Determine the [X, Y] coordinate at the center of the cell enclosing the given text.  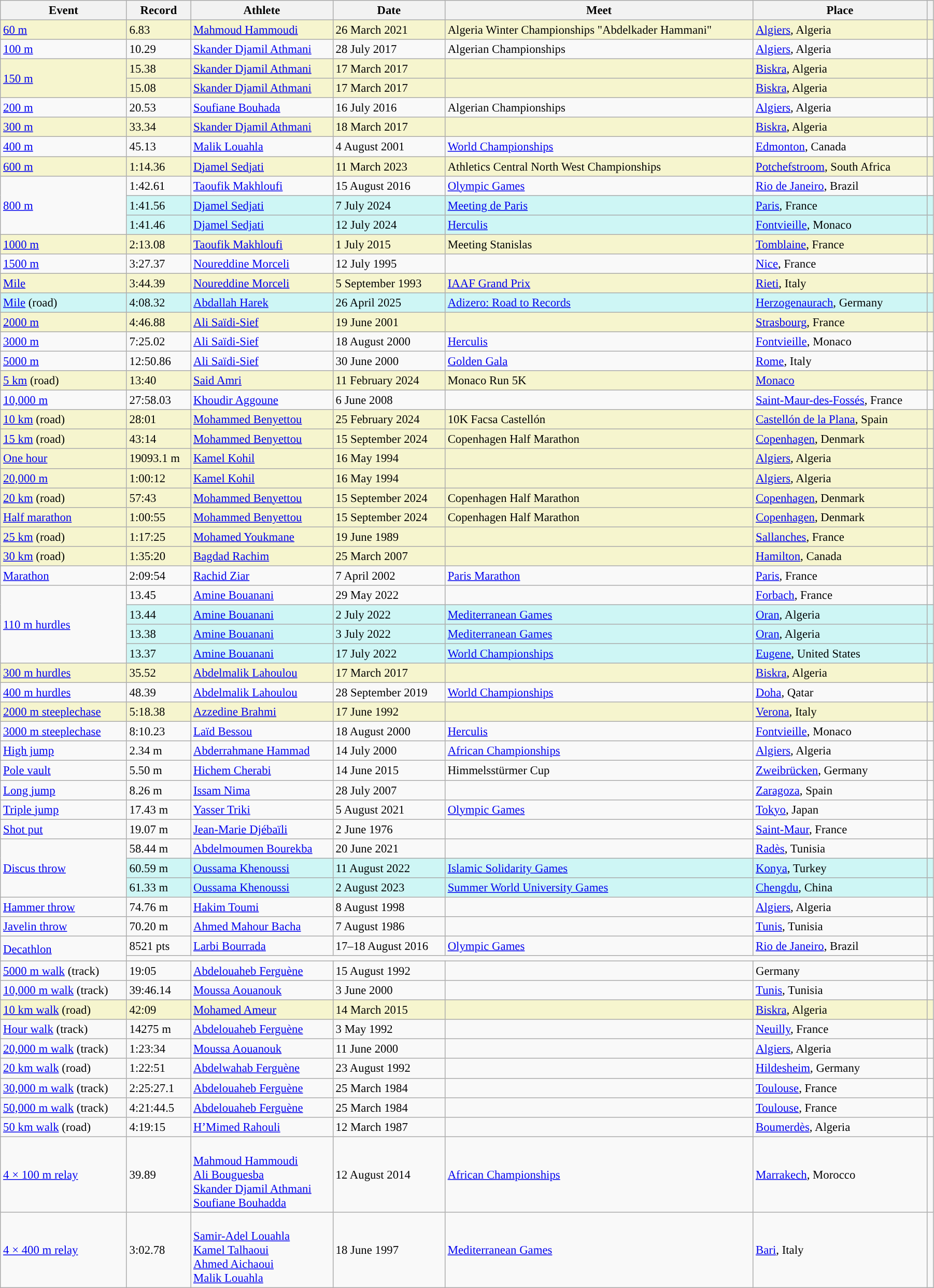
11 June 2000 [389, 1049]
Samir-Adel LouahlaKamel TalhaouiAhmed AichaouiMalik Louahla [262, 1250]
5.50 m [159, 771]
10 km (road) [63, 419]
Date [389, 10]
14 June 2015 [389, 771]
Marathon [63, 576]
Hildesheim, Germany [840, 1069]
12 March 1987 [389, 1127]
Radès, Tunisia [840, 848]
39:46.14 [159, 990]
Saint-Maur, France [840, 829]
Zweibrücken, Germany [840, 771]
Hichem Cherabi [262, 771]
6 June 2008 [389, 400]
Verona, Italy [840, 712]
2 June 1976 [389, 829]
Tomblaine, France [840, 244]
Said Amri [262, 381]
4:46.88 [159, 322]
19:05 [159, 971]
43:14 [159, 439]
13.45 [159, 595]
Meeting Stanislas [599, 244]
Javelin throw [63, 927]
Nice, France [840, 264]
3 July 2022 [389, 634]
Saint-Maur-des-Fossés, France [840, 400]
400 m [63, 147]
12 July 2024 [389, 225]
57:43 [159, 498]
15 August 1992 [389, 971]
45.13 [159, 147]
5 September 1993 [389, 283]
H’Mimed Rahouli [262, 1127]
200 m [63, 108]
29 May 2022 [389, 595]
Mahmoud HammoudiAli BouguesbaSkander Djamil AthmaniSoufiane Bouhadda [262, 1174]
5 km (road) [63, 381]
61.33 m [159, 888]
11 February 2024 [389, 381]
High jump [63, 751]
74.76 m [159, 907]
Azzedine Brahmi [262, 712]
Meet [599, 10]
Decathlon [63, 948]
Eugene, United States [840, 654]
Abdallah Harek [262, 303]
13.37 [159, 654]
3000 m steeplechase [63, 732]
28:01 [159, 419]
10K Facsa Castellón [599, 419]
Summer World University Games [599, 888]
Abdelwahab Ferguène [262, 1069]
Boumerdès, Algeria [840, 1127]
18 June 1997 [389, 1250]
17 July 2022 [389, 654]
Abdelmoumen Bourekba [262, 848]
Athletics Central North West Championships [599, 166]
Algeria Winter Championships "Abdelkader Hammani" [599, 30]
19 June 1989 [389, 537]
15.08 [159, 88]
19 June 2001 [389, 322]
16 July 2016 [389, 108]
4:21:44.5 [159, 1108]
One hour [63, 459]
1:00:12 [159, 478]
Record [159, 10]
Place [840, 10]
Half marathon [63, 517]
1:41.56 [159, 205]
8:10.23 [159, 732]
42:09 [159, 1010]
10,000 m [63, 400]
30,000 m walk (track) [63, 1088]
4:08.32 [159, 303]
Strasbourg, France [840, 322]
25 March 2007 [389, 556]
Marrakech, Morocco [840, 1174]
25 February 2024 [389, 419]
Rachid Ziar [262, 576]
19093.1 m [159, 459]
6.83 [159, 30]
Yasser Triki [262, 809]
800 m [63, 205]
Soufiane Bouhada [262, 108]
Long jump [63, 790]
Castellón de la Plana, Spain [840, 419]
Rome, Italy [840, 361]
15 August 2016 [389, 186]
19.07 m [159, 829]
Germany [840, 971]
2 July 2022 [389, 614]
60 m [63, 30]
2 August 2023 [389, 888]
Pole vault [63, 771]
Islamic Solidarity Games [599, 868]
70.20 m [159, 927]
33.34 [159, 127]
28 July 2017 [389, 49]
20 km (road) [63, 498]
4 × 100 m relay [63, 1174]
Laïd Bessou [262, 732]
10 km walk (road) [63, 1010]
Forbach, France [840, 595]
13.38 [159, 634]
5:18.38 [159, 712]
4:19:15 [159, 1127]
Sallanches, France [840, 537]
Malik Louahla [262, 147]
11 March 2023 [389, 166]
110 m hurdles [63, 624]
1 July 2015 [389, 244]
Mohamed Ameur [262, 1010]
23 August 1992 [389, 1069]
3:44.39 [159, 283]
14 March 2015 [389, 1010]
Event [63, 10]
17–18 August 2016 [389, 946]
400 m hurdles [63, 693]
20.53 [159, 108]
8.26 m [159, 790]
4 August 2001 [389, 147]
Monaco [840, 381]
4 × 400 m relay [63, 1250]
2000 m [63, 322]
Hammer throw [63, 907]
30 June 2000 [389, 361]
7 April 2002 [389, 576]
26 April 2025 [389, 303]
27:58.03 [159, 400]
Mohamed Youkmane [262, 537]
Adizero: Road to Records [599, 303]
2:09:54 [159, 576]
300 m [63, 127]
Mahmoud Hammoudi [262, 30]
600 m [63, 166]
Discus throw [63, 868]
3000 m [63, 342]
Zaragoza, Spain [840, 790]
58.44 m [159, 848]
1:42.61 [159, 186]
IAAF Grand Prix [599, 283]
30 km (road) [63, 556]
7 July 2024 [389, 205]
Himmelsstürmer Cup [599, 771]
5 August 2021 [389, 809]
Edmonton, Canada [840, 147]
11 August 2022 [389, 868]
7 August 1986 [389, 927]
Athlete [262, 10]
1:00:55 [159, 517]
150 m [63, 79]
10,000 m walk (track) [63, 990]
10.29 [159, 49]
Hamilton, Canada [840, 556]
Hakim Toumi [262, 907]
26 March 2021 [389, 30]
12 August 2014 [389, 1174]
Paris Marathon [599, 576]
25 km (road) [63, 537]
15 km (road) [63, 439]
13:40 [159, 381]
2:25:27.1 [159, 1088]
14275 m [159, 1029]
3 May 1992 [389, 1029]
Mile [63, 283]
28 July 2007 [389, 790]
17.43 m [159, 809]
50 km walk (road) [63, 1127]
14 July 2000 [389, 751]
17 June 1992 [389, 712]
Monaco Run 5K [599, 381]
Chengdu, China [840, 888]
50,000 m walk (track) [63, 1108]
1:23:34 [159, 1049]
39.89 [159, 1174]
Meeting de Paris [599, 205]
2.34 m [159, 751]
Jean-Marie Djébaïli [262, 829]
Triple jump [63, 809]
1500 m [63, 264]
20,000 m [63, 478]
1:17:25 [159, 537]
5000 m [63, 361]
20 km walk (road) [63, 1069]
Bari, Italy [840, 1250]
20 June 2021 [389, 848]
3:27.37 [159, 264]
Tokyo, Japan [840, 809]
3:02.78 [159, 1250]
28 September 2019 [389, 693]
18 March 2017 [389, 127]
Khoudir Aggoune [262, 400]
1:14.36 [159, 166]
1:41.46 [159, 225]
2:13.08 [159, 244]
7:25.02 [159, 342]
Bagdad Rachim [262, 556]
5000 m walk (track) [63, 971]
3 June 2000 [389, 990]
Rieti, Italy [840, 283]
12 July 1995 [389, 264]
Konya, Turkey [840, 868]
35.52 [159, 673]
13.44 [159, 614]
Abderrahmane Hammad [262, 751]
Neuilly, France [840, 1029]
20,000 m walk (track) [63, 1049]
15.38 [159, 69]
100 m [63, 49]
12:50.86 [159, 361]
Issam Nima [262, 790]
8 August 1998 [389, 907]
Mile (road) [63, 303]
Hour walk (track) [63, 1029]
Potchefstroom, South Africa [840, 166]
300 m hurdles [63, 673]
1:35:20 [159, 556]
1000 m [63, 244]
Herzogenaurach, Germany [840, 303]
Larbi Bourrada [262, 946]
Shot put [63, 829]
Golden Gala [599, 361]
2000 m steeplechase [63, 712]
Ahmed Mahour Bacha [262, 927]
48.39 [159, 693]
Doha, Qatar [840, 693]
8521 pts [159, 946]
60.59 m [159, 868]
1:22:51 [159, 1069]
